Find where the given text appears and provide that cell's center as [x, y] coordinate. 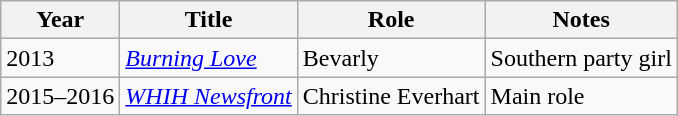
2013 [60, 58]
Main role [581, 96]
Bevarly [391, 58]
Burning Love [209, 58]
Title [209, 20]
Role [391, 20]
2015–2016 [60, 96]
Christine Everhart [391, 96]
Southern party girl [581, 58]
Notes [581, 20]
Year [60, 20]
WHIH Newsfront [209, 96]
